Find where the given text appears and provide that cell's center as (x, y) coordinate. 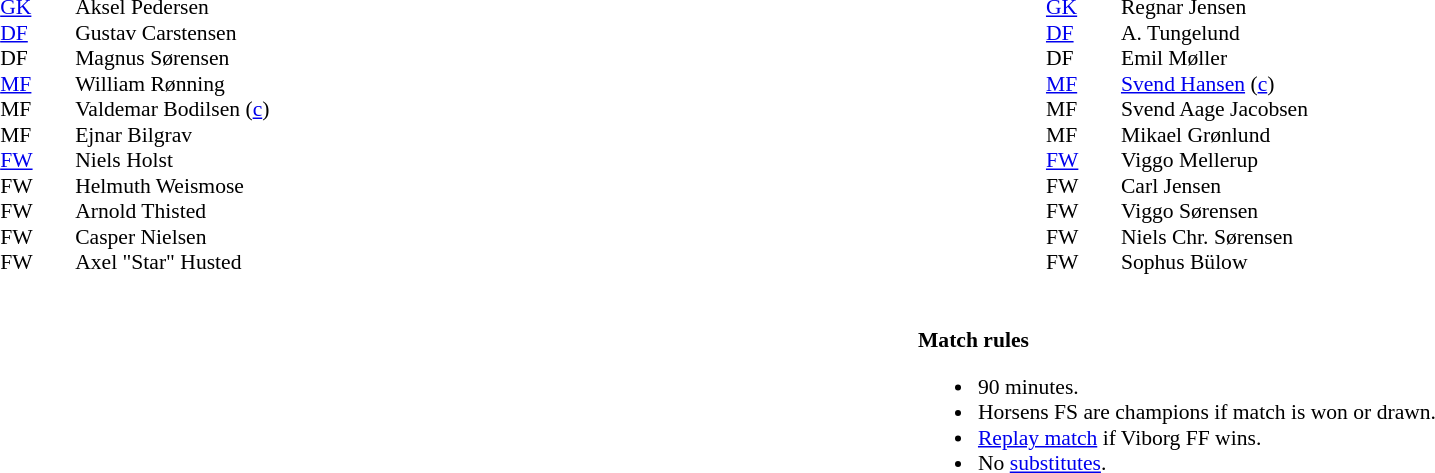
Viggo Sørensen (1214, 211)
Svend Aage Jacobsen (1214, 109)
Axel "Star" Husted (172, 263)
Casper Nielsen (172, 237)
Magnus Sørensen (172, 59)
A. Tungelund (1214, 33)
Mikael Grønlund (1214, 135)
Viggo Mellerup (1214, 161)
William Rønning (172, 84)
Emil Møller (1214, 59)
Arnold Thisted (172, 211)
Svend Hansen (c) (1214, 84)
Helmuth Weismose (172, 186)
Valdemar Bodilsen (c) (172, 109)
Niels Holst (172, 161)
Ejnar Bilgrav (172, 135)
Niels Chr. Sørensen (1214, 237)
Gustav Carstensen (172, 33)
Carl Jensen (1214, 186)
Sophus Bülow (1214, 263)
